Pinpoint the cell where the given text exists, returning its [x, y] midpoint coordinate. 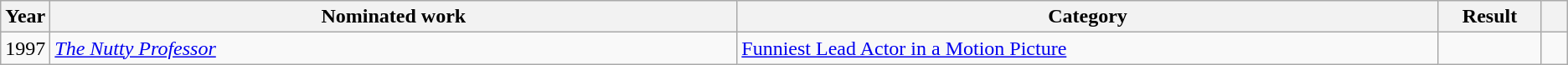
Result [1489, 17]
Funniest Lead Actor in a Motion Picture [1087, 48]
Category [1087, 17]
Year [25, 17]
The Nutty Professor [394, 48]
Nominated work [394, 17]
1997 [25, 48]
